Provide the (X, Y) coordinate of the cell's center where the given text is located.  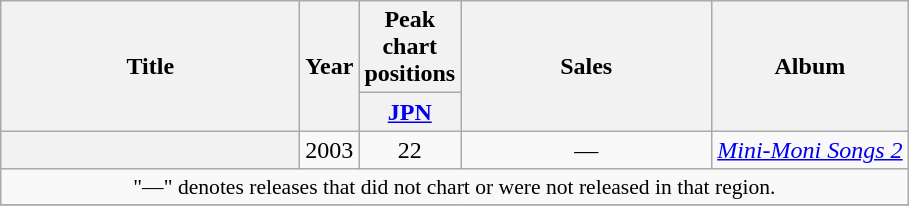
Year (330, 66)
— (586, 150)
JPN (410, 112)
Peak chart positions (410, 47)
Title (150, 66)
2003 (330, 150)
Album (810, 66)
Sales (586, 66)
Mini-Moni Songs 2 (810, 150)
22 (410, 150)
"—" denotes releases that did not chart or were not released in that region. (454, 187)
